Find where the given text appears and provide that cell's center as [X, Y] coordinate. 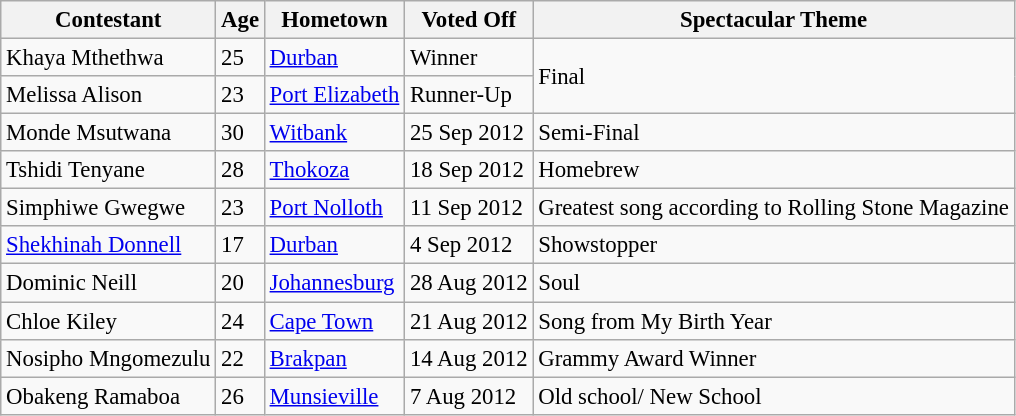
20 [240, 283]
Showstopper [774, 245]
Chloe Kiley [108, 321]
22 [240, 358]
Soul [774, 283]
Contestant [108, 20]
Final [774, 76]
Cape Town [334, 321]
17 [240, 245]
Monde Msutwana [108, 133]
4 Sep 2012 [469, 245]
Age [240, 20]
Obakeng Ramaboa [108, 396]
Brakpan [334, 358]
Nosipho Mngomezulu [108, 358]
Spectacular Theme [774, 20]
Khaya Mthethwa [108, 58]
Winner [469, 58]
25 Sep 2012 [469, 133]
7 Aug 2012 [469, 396]
Port Elizabeth [334, 95]
Semi-Final [774, 133]
Homebrew [774, 170]
Dominic Neill [108, 283]
Port Nolloth [334, 208]
11 Sep 2012 [469, 208]
24 [240, 321]
Melissa Alison [108, 95]
21 Aug 2012 [469, 321]
Tshidi Tenyane [108, 170]
28 Aug 2012 [469, 283]
Hometown [334, 20]
Grammy Award Winner [774, 358]
Johannesburg [334, 283]
26 [240, 396]
Song from My Birth Year [774, 321]
30 [240, 133]
14 Aug 2012 [469, 358]
Runner-Up [469, 95]
Simphiwe Gwegwe [108, 208]
Munsieville [334, 396]
Shekhinah Donnell [108, 245]
Old school/ New School [774, 396]
Witbank [334, 133]
25 [240, 58]
Thokoza [334, 170]
18 Sep 2012 [469, 170]
Voted Off [469, 20]
Greatest song according to Rolling Stone Magazine [774, 208]
28 [240, 170]
